Pinpoint the cell where the given text exists, returning its [x, y] midpoint coordinate. 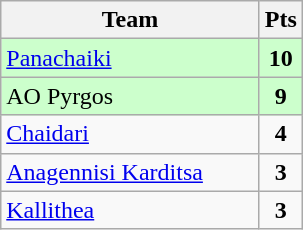
Team [130, 20]
9 [280, 96]
Panachaiki [130, 58]
10 [280, 58]
Anagennisi Karditsa [130, 172]
4 [280, 134]
Chaidari [130, 134]
Pts [280, 20]
AO Pyrgos [130, 96]
Kallithea [130, 210]
